Locate the cell with the specified text and output its [X, Y] center coordinate. 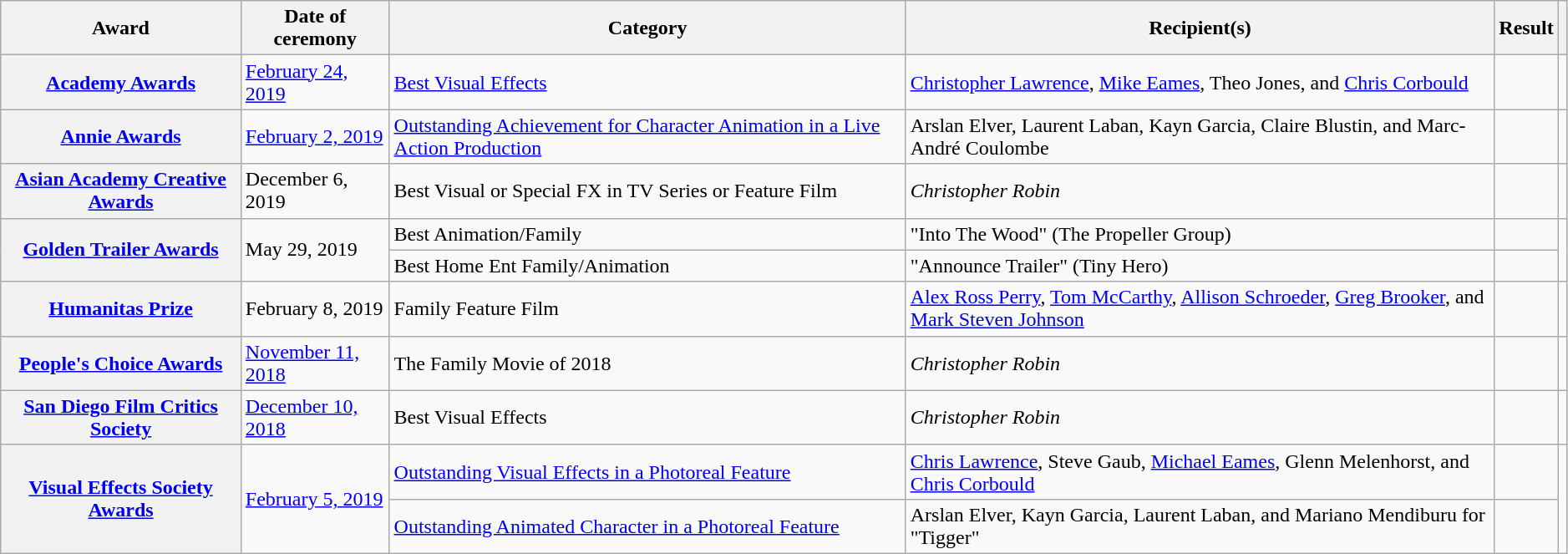
Category [647, 28]
Family Feature Film [647, 309]
Date of ceremony [315, 28]
Alex Ross Perry, Tom McCarthy, Allison Schroeder, Greg Brooker, and Mark Steven Johnson [1200, 309]
May 29, 2019 [315, 250]
"Into The Wood" (The Propeller Group) [1200, 234]
Recipient(s) [1200, 28]
February 24, 2019 [315, 82]
Christopher Lawrence, Mike Eames, Theo Jones, and Chris Corbould [1200, 82]
Annie Awards [121, 137]
Chris Lawrence, Steve Gaub, Michael Eames, Glenn Melenhorst, and Chris Corbould [1200, 471]
Humanitas Prize [121, 309]
Outstanding Visual Effects in a Photoreal Feature [647, 471]
Award [121, 28]
November 11, 2018 [315, 363]
The Family Movie of 2018 [647, 363]
Golden Trailer Awards [121, 250]
December 10, 2018 [315, 418]
People's Choice Awards [121, 363]
Best Home Ent Family/Animation [647, 266]
Outstanding Animated Character in a Photoreal Feature [647, 526]
February 8, 2019 [315, 309]
Asian Academy Creative Awards [121, 191]
Outstanding Achievement for Character Animation in a Live Action Production [647, 137]
Visual Effects Society Awards [121, 499]
December 6, 2019 [315, 191]
Result [1526, 28]
Arslan Elver, Laurent Laban, Kayn Garcia, Claire Blustin, and Marc-André Coulombe [1200, 137]
"Announce Trailer" (Tiny Hero) [1200, 266]
Best Animation/Family [647, 234]
San Diego Film Critics Society [121, 418]
Arslan Elver, Kayn Garcia, Laurent Laban, and Mariano Mendiburu for "Tigger" [1200, 526]
February 2, 2019 [315, 137]
February 5, 2019 [315, 499]
Best Visual or Special FX in TV Series or Feature Film [647, 191]
Academy Awards [121, 82]
